Detect which cell encompasses the target text, then output its (x, y) center coordinate. 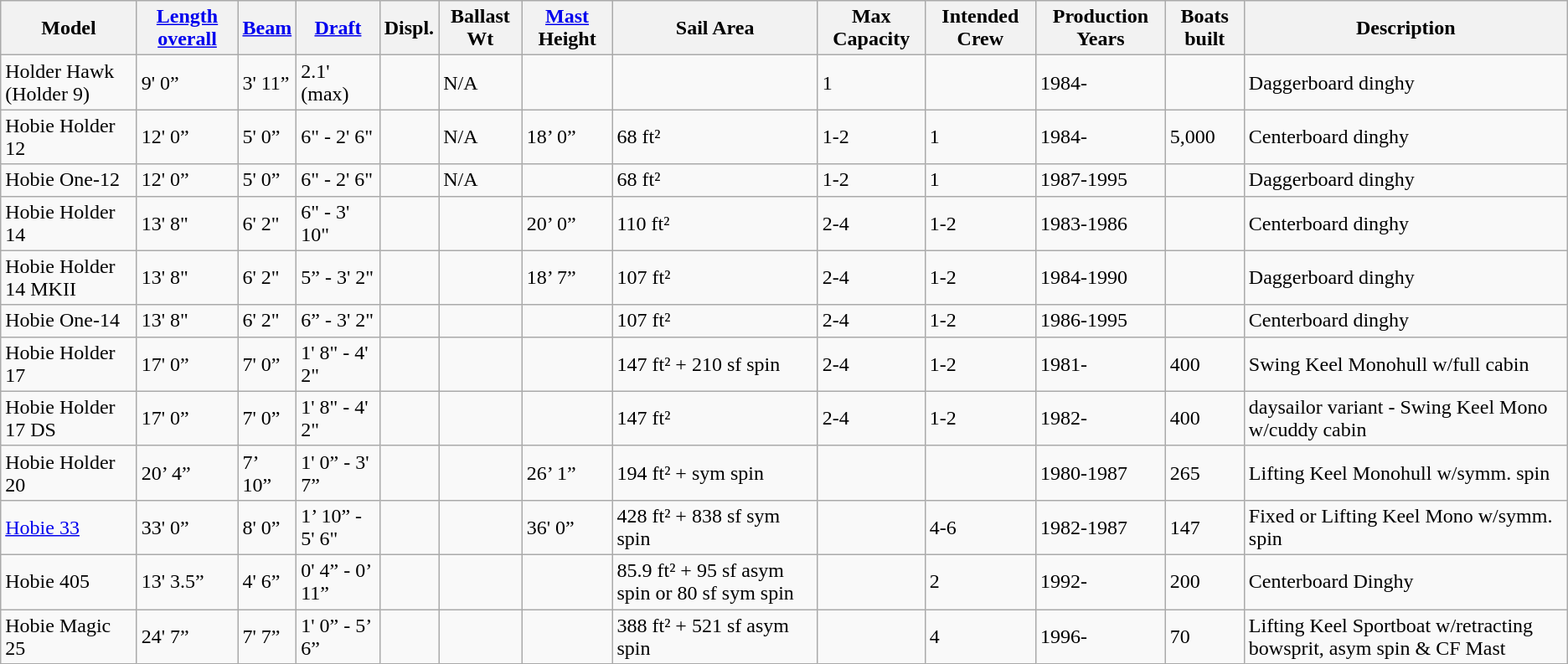
Hobie Holder 14 (69, 223)
Swing Keel Monohull w/full cabin (1406, 363)
9' 0” (188, 82)
1981- (1101, 363)
5” - 3' 2" (338, 278)
18’ 7” (567, 278)
388 ft² + 521 sf asym spin (715, 636)
Mast Height (567, 28)
Hobie 405 (69, 581)
147 ft² + 210 sf spin (715, 363)
194 ft² + sym spin (715, 472)
70 (1204, 636)
36' 0” (567, 528)
Length overall (188, 28)
1982-1987 (1101, 528)
4' 6” (267, 581)
33' 0” (188, 528)
Hobie Holder 17 DS (69, 419)
Production Years (1101, 28)
26’ 1” (567, 472)
Sail Area (715, 28)
Lifting Keel Monohull w/symm. spin (1406, 472)
13' 3.5” (188, 581)
Holder Hawk (Holder 9) (69, 82)
265 (1204, 472)
20’ 4” (188, 472)
2.1' (max) (338, 82)
1' 0” - 3' 7” (338, 472)
1’ 10” - 5' 6" (338, 528)
Lifting Keel Sportboat w/retracting bowsprit, asym spin & CF Mast (1406, 636)
Hobie Holder 12 (69, 137)
Hobie One-14 (69, 321)
Displ. (409, 28)
1982- (1101, 419)
0' 4” - 0’ 11” (338, 581)
200 (1204, 581)
1' 0” - 5’ 6” (338, 636)
2 (980, 581)
Hobie Magic 25 (69, 636)
4-6 (980, 528)
Max Capacity (871, 28)
Ballast Wt (481, 28)
85.9 ft² + 95 sf asym spin or 80 sf sym spin (715, 581)
Hobie One-12 (69, 180)
110 ft² (715, 223)
Hobie Holder 20 (69, 472)
Hobie Holder 14 MKII (69, 278)
7’ 10” (267, 472)
5,000 (1204, 137)
1996- (1101, 636)
1987-1995 (1101, 180)
daysailor variant - Swing Keel Mono w/cuddy cabin (1406, 419)
6” - 3' 2" (338, 321)
20’ 0” (567, 223)
Description (1406, 28)
7' 7” (267, 636)
Intended Crew (980, 28)
1984-1990 (1101, 278)
147 ft² (715, 419)
1992- (1101, 581)
6" - 3' 10" (338, 223)
4 (980, 636)
Boats built (1204, 28)
1983-1986 (1101, 223)
Beam (267, 28)
Centerboard Dinghy (1406, 581)
Draft (338, 28)
428 ft² + 838 sf sym spin (715, 528)
24' 7” (188, 636)
1980-1987 (1101, 472)
Fixed or Lifting Keel Mono w/symm. spin (1406, 528)
Hobie 33 (69, 528)
8' 0” (267, 528)
1986-1995 (1101, 321)
Model (69, 28)
Hobie Holder 17 (69, 363)
147 (1204, 528)
18’ 0” (567, 137)
3' 11” (267, 82)
